Return the [x, y] coordinate for the center point of the cell that contains the specified text.  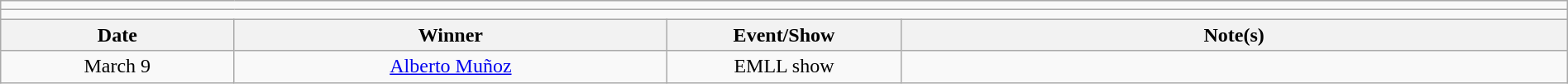
Note(s) [1234, 35]
Alberto Muñoz [451, 67]
Event/Show [784, 35]
Date [117, 35]
Winner [451, 35]
March 9 [117, 67]
EMLL show [784, 67]
